Identify which cell holds the provided text, then report its (x, y) central coordinate. 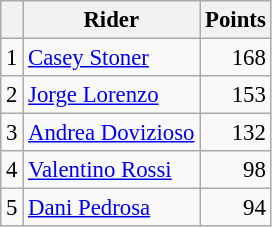
3 (12, 133)
2 (12, 95)
94 (236, 208)
Rider (112, 20)
Jorge Lorenzo (112, 95)
168 (236, 58)
Andrea Dovizioso (112, 133)
Points (236, 20)
Casey Stoner (112, 58)
1 (12, 58)
132 (236, 133)
98 (236, 170)
153 (236, 95)
Dani Pedrosa (112, 208)
Valentino Rossi (112, 170)
4 (12, 170)
5 (12, 208)
